Determine the [X, Y] coordinate at the center of the cell enclosing the given text.  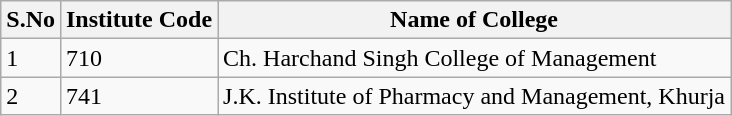
Name of College [474, 20]
Ch. Harchand Singh College of Management [474, 58]
1 [31, 58]
J.K. Institute of Pharmacy and Management, Khurja [474, 96]
S.No [31, 20]
710 [138, 58]
741 [138, 96]
2 [31, 96]
Institute Code [138, 20]
